Pinpoint the cell where the given text exists, returning its (x, y) midpoint coordinate. 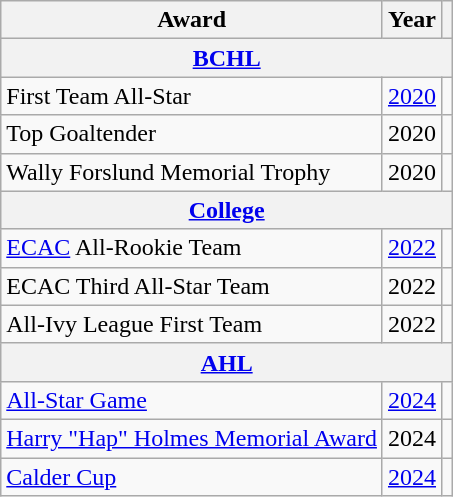
Harry "Hap" Holmes Memorial Award (192, 438)
Calder Cup (192, 477)
All-Ivy League First Team (192, 324)
Wally Forslund Memorial Trophy (192, 172)
All-Star Game (192, 400)
Year (412, 20)
Top Goaltender (192, 134)
ECAC All-Rookie Team (192, 248)
AHL (227, 362)
ECAC Third All-Star Team (192, 286)
BCHL (227, 58)
Award (192, 20)
College (227, 210)
First Team All-Star (192, 96)
